Find where the given text appears and provide that cell's center as [X, Y] coordinate. 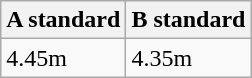
A standard [64, 20]
4.45m [64, 58]
4.35m [188, 58]
B standard [188, 20]
